Identify which cell holds the provided text, then report its [x, y] central coordinate. 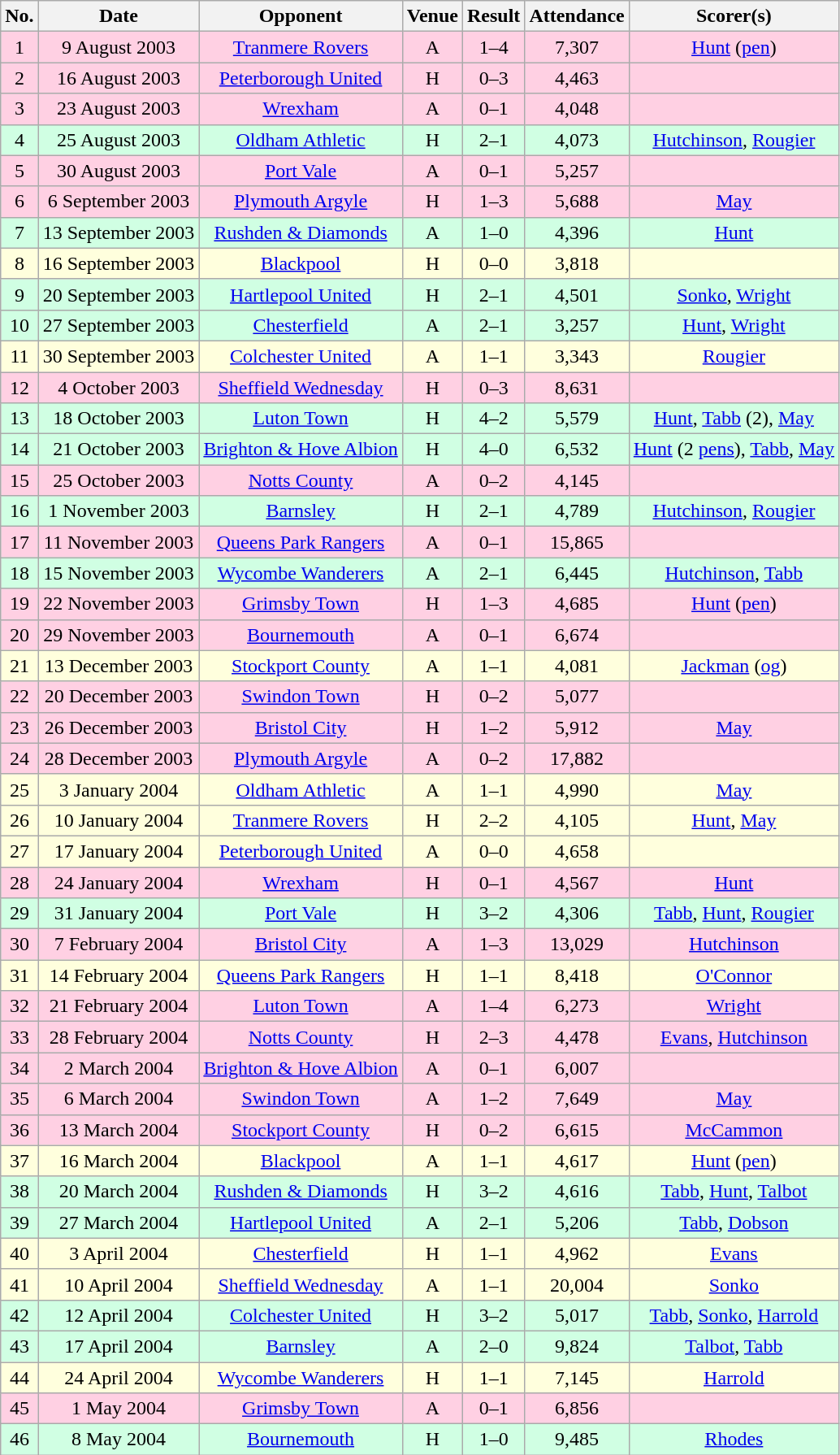
25 August 2003 [119, 140]
31 January 2004 [119, 914]
6,007 [577, 1068]
15,865 [577, 542]
4,962 [577, 1253]
O'Connor [734, 975]
17 January 2004 [119, 851]
16 [19, 511]
Tabb, Sonko, Harrold [734, 1315]
Talbot, Tabb [734, 1346]
1 November 2003 [119, 511]
32 [19, 1006]
12 [19, 388]
41 [19, 1284]
7,307 [577, 47]
4–2 [493, 419]
16 March 2004 [119, 1161]
2–0 [493, 1346]
2–3 [493, 1037]
6,445 [577, 573]
4,306 [577, 914]
4,990 [577, 789]
4,789 [577, 511]
Evans [734, 1253]
42 [19, 1315]
14 [19, 450]
Tabb, Hunt, Talbot [734, 1192]
4,463 [577, 78]
16 August 2003 [119, 78]
9 August 2003 [119, 47]
1 May 2004 [119, 1409]
21 [19, 666]
4,048 [577, 109]
27 March 2004 [119, 1223]
4,567 [577, 882]
Wright [734, 1006]
Hunt, May [734, 820]
6,615 [577, 1130]
19 [19, 604]
Hunt, Wright [734, 325]
4 October 2003 [119, 388]
21 October 2003 [119, 450]
44 [19, 1378]
8 May 2004 [119, 1440]
Sonko, Wright [734, 294]
30 September 2003 [119, 356]
16 September 2003 [119, 263]
26 December 2003 [119, 727]
40 [19, 1253]
4,658 [577, 851]
17 [19, 542]
17 April 2004 [119, 1346]
27 September 2003 [119, 325]
4,685 [577, 604]
20 December 2003 [119, 697]
22 November 2003 [119, 604]
4–0 [493, 450]
7 [19, 232]
6,273 [577, 1006]
10 April 2004 [119, 1284]
38 [19, 1192]
4,145 [577, 480]
Hutchinson [734, 945]
No. [19, 16]
3,257 [577, 325]
29 [19, 914]
9 [19, 294]
5,579 [577, 419]
34 [19, 1068]
29 November 2003 [119, 635]
20,004 [577, 1284]
13 [19, 419]
8,631 [577, 388]
2 March 2004 [119, 1068]
Rougier [734, 356]
Result [493, 16]
Rhodes [734, 1440]
24 April 2004 [119, 1378]
5 [19, 171]
4,617 [577, 1161]
10 [19, 325]
3 April 2004 [119, 1253]
24 January 2004 [119, 882]
18 [19, 573]
39 [19, 1223]
4,478 [577, 1037]
10 January 2004 [119, 820]
28 [19, 882]
13 March 2004 [119, 1130]
28 December 2003 [119, 758]
24 [19, 758]
35 [19, 1099]
7 February 2004 [119, 945]
9,824 [577, 1346]
Hunt, Tabb (2), May [734, 419]
5,206 [577, 1223]
Harrold [734, 1378]
25 [19, 789]
6 March 2004 [119, 1099]
33 [19, 1037]
15 November 2003 [119, 573]
30 August 2003 [119, 171]
13 December 2003 [119, 666]
1 [19, 47]
7,145 [577, 1378]
22 [19, 697]
Scorer(s) [734, 16]
13,029 [577, 945]
McCammon [734, 1130]
20 [19, 635]
Opponent [301, 16]
5,077 [577, 697]
9,485 [577, 1440]
2 [19, 78]
6 [19, 202]
Venue [432, 16]
Tabb, Dobson [734, 1223]
13 September 2003 [119, 232]
4,105 [577, 820]
8,418 [577, 975]
3,818 [577, 263]
7,649 [577, 1099]
5,912 [577, 727]
Evans, Hutchinson [734, 1037]
6 September 2003 [119, 202]
4,396 [577, 232]
Hutchinson, Tabb [734, 573]
3 January 2004 [119, 789]
6,674 [577, 635]
6,532 [577, 450]
21 February 2004 [119, 1006]
4,616 [577, 1192]
Date [119, 16]
23 [19, 727]
36 [19, 1130]
8 [19, 263]
5,017 [577, 1315]
11 November 2003 [119, 542]
Jackman (og) [734, 666]
3 [19, 109]
5,688 [577, 202]
18 October 2003 [119, 419]
17,882 [577, 758]
4 [19, 140]
27 [19, 851]
11 [19, 356]
3,343 [577, 356]
43 [19, 1346]
45 [19, 1409]
Sonko [734, 1284]
37 [19, 1161]
6,856 [577, 1409]
14 February 2004 [119, 975]
4,073 [577, 140]
20 March 2004 [119, 1192]
20 September 2003 [119, 294]
15 [19, 480]
25 October 2003 [119, 480]
12 April 2004 [119, 1315]
Attendance [577, 16]
Hunt (2 pens), Tabb, May [734, 450]
Tabb, Hunt, Rougier [734, 914]
28 February 2004 [119, 1037]
26 [19, 820]
4,081 [577, 666]
5,257 [577, 171]
30 [19, 945]
4,501 [577, 294]
23 August 2003 [119, 109]
31 [19, 975]
2–2 [493, 820]
46 [19, 1440]
